Extract the [x, y] coordinate from the center of the cell holding the provided text.  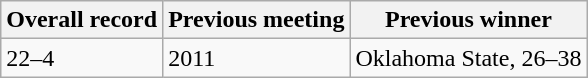
2011 [256, 58]
Overall record [82, 20]
Previous winner [468, 20]
Previous meeting [256, 20]
Oklahoma State, 26–38 [468, 58]
22–4 [82, 58]
